Pinpoint the cell where the given text exists, returning its [x, y] midpoint coordinate. 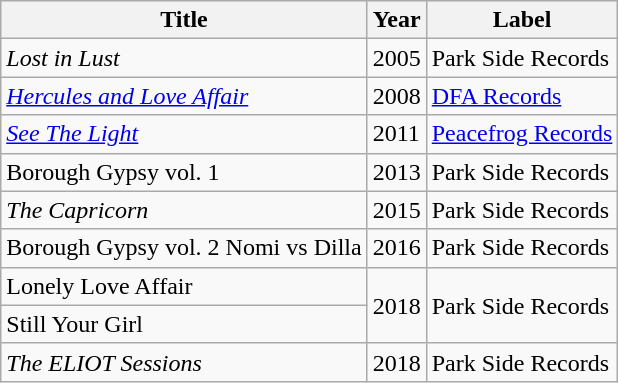
2008 [396, 96]
2016 [396, 248]
2005 [396, 58]
The ELIOT Sessions [184, 362]
DFA Records [522, 96]
The Capricorn [184, 210]
See The Light [184, 134]
Lost in Lust [184, 58]
2015 [396, 210]
Lonely Love Affair [184, 286]
Still Your Girl [184, 324]
Borough Gypsy vol. 2 Nomi vs Dilla [184, 248]
Year [396, 20]
Peacefrog Records [522, 134]
Label [522, 20]
Title [184, 20]
2013 [396, 172]
Borough Gypsy vol. 1 [184, 172]
Hercules and Love Affair [184, 96]
2011 [396, 134]
